Determine the [X, Y] coordinate at the center of the cell enclosing the given text.  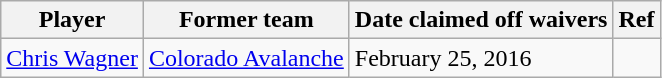
February 25, 2016 [481, 58]
Date claimed off waivers [481, 20]
Chris Wagner [72, 58]
Player [72, 20]
Former team [246, 20]
Ref [636, 20]
Colorado Avalanche [246, 58]
